Determine the [x, y] coordinate at the center of the cell enclosing the given text.  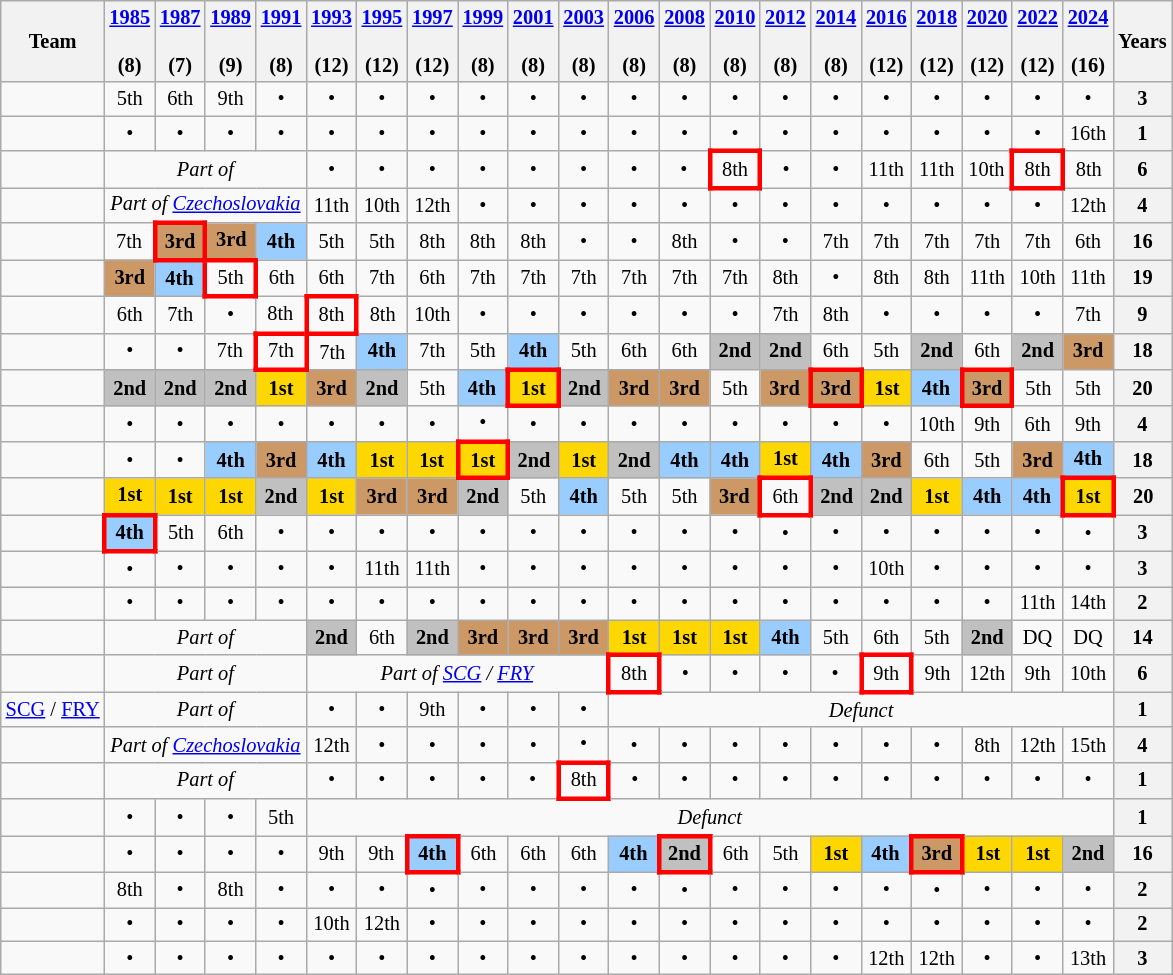
2003(8) [583, 41]
2018(12) [937, 41]
2008(8) [684, 41]
14 [1142, 638]
15th [1088, 744]
1991(8) [281, 41]
1985(8) [130, 41]
16th [1088, 134]
2016(12) [886, 41]
2014(8) [836, 41]
SCG / FRY [53, 710]
2006(8) [634, 41]
14th [1088, 603]
2020(12) [987, 41]
1987(7) [180, 41]
19 [1142, 278]
Team [53, 41]
1989(9) [230, 41]
1995(12) [382, 41]
1997(12) [432, 41]
Years [1142, 41]
2022(12) [1037, 41]
1993(12) [331, 41]
Part of SCG / FRY [458, 674]
2001(8) [533, 41]
13th [1088, 958]
1999(8) [483, 41]
2012(8) [785, 41]
9 [1142, 314]
2010(8) [735, 41]
2024(16) [1088, 41]
